Identify which cell holds the provided text, then report its [x, y] central coordinate. 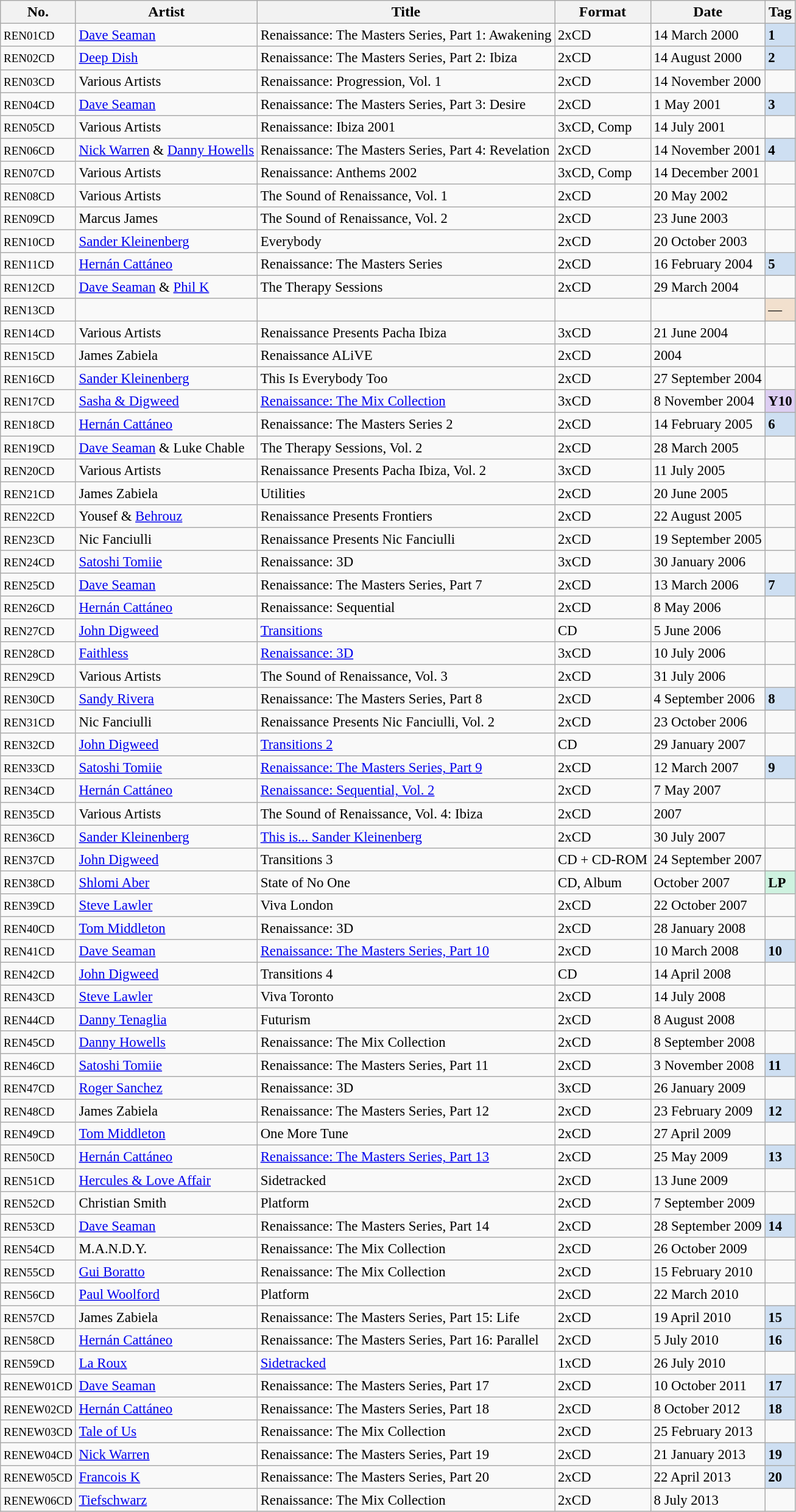
CD + CD-ROM [603, 859]
25 February 2013 [708, 1432]
2 [780, 58]
October 2007 [708, 882]
Everybody [406, 241]
17 [780, 1386]
1 May 2001 [708, 104]
Renaissance: The Masters Series, Part 16: Parallel [406, 1340]
REN49CD [38, 1134]
Francois K [166, 1477]
Nick Warren & Danny Howells [166, 150]
12 [780, 1111]
CD, Album [603, 882]
Renaissance: The Masters Series, Part 15: Life [406, 1317]
REN16CD [38, 379]
— [780, 310]
No. [38, 12]
19 April 2010 [708, 1317]
22 August 2005 [708, 516]
28 March 2005 [708, 448]
8 November 2004 [708, 401]
Utilities [406, 493]
RENEW04CD [38, 1455]
23 October 2006 [708, 722]
Renaissance Presents Frontiers [406, 516]
14 March 2000 [708, 35]
Yousef & Behrouz [166, 516]
Renaissance: The Masters Series, Part 17 [406, 1386]
5 June 2006 [708, 630]
REN05CD [38, 127]
REN34CD [38, 790]
16 [780, 1340]
Hercules & Love Affair [166, 1180]
Renaissance: The Masters Series, Part 18 [406, 1408]
REN02CD [38, 58]
LP [780, 882]
Viva Toronto [406, 997]
REN23CD [38, 539]
The Sound of Renaissance, Vol. 1 [406, 195]
Renaissance: The Masters Series, Part 2: Ibiza [406, 58]
One More Tune [406, 1134]
Marcus James [166, 219]
Renaissance: The Masters Series, Part 11 [406, 1066]
REN15CD [38, 356]
REN33CD [38, 768]
23 June 2003 [708, 219]
Renaissance: The Masters Series, Part 8 [406, 699]
3 November 2008 [708, 1066]
Renaissance: The Masters Series, Part 7 [406, 585]
8 [780, 699]
10 [780, 951]
REN21CD [38, 493]
The Sound of Renaissance, Vol. 4: Ibiza [406, 814]
11 July 2005 [708, 470]
REN55CD [38, 1271]
7 [780, 585]
REN41CD [38, 951]
REN54CD [38, 1248]
10 March 2008 [708, 951]
Tale of Us [166, 1432]
Renaissance: The Masters Series, Part 12 [406, 1111]
13 [780, 1157]
28 September 2009 [708, 1226]
Deep Dish [166, 58]
Renaissance ALiVE [406, 356]
31 July 2006 [708, 676]
Format [603, 12]
REN45CD [38, 1043]
M.A.N.D.Y. [166, 1248]
Paul Woolford [166, 1294]
13 March 2006 [708, 585]
REN56CD [38, 1294]
REN22CD [38, 516]
14 August 2000 [708, 58]
Renaissance: The Masters Series, Part 13 [406, 1157]
Artist [166, 12]
28 January 2008 [708, 928]
30 July 2007 [708, 837]
Tag [780, 12]
Renaissance: The Masters Series, Part 10 [406, 951]
29 March 2004 [708, 287]
REN17CD [38, 401]
19 [780, 1455]
REN32CD [38, 745]
5 July 2010 [708, 1340]
REN30CD [38, 699]
7 September 2009 [708, 1203]
Renaissance: Ibiza 2001 [406, 127]
Renaissance: The Masters Series, Part 19 [406, 1455]
8 July 2013 [708, 1500]
La Roux [166, 1363]
REN26CD [38, 608]
2004 [708, 356]
REN46CD [38, 1066]
Renaissance: The Masters Series, Part 4: Revelation [406, 150]
Renaissance: The Masters Series [406, 264]
21 January 2013 [708, 1455]
23 February 2009 [708, 1111]
REN59CD [38, 1363]
26 July 2010 [708, 1363]
9 [780, 768]
REN57CD [38, 1317]
Gui Boratto [166, 1271]
RENEW02CD [38, 1408]
REN43CD [38, 997]
8 May 2006 [708, 608]
REN10CD [38, 241]
Renaissance: The Masters Series, Part 20 [406, 1477]
REN44CD [38, 1019]
REN40CD [38, 928]
16 February 2004 [708, 264]
29 January 2007 [708, 745]
Renaissance Presents Pacha Ibiza [406, 333]
Roger Sanchez [166, 1088]
REN01CD [38, 35]
Renaissance: Sequential [406, 608]
REN19CD [38, 448]
Dave Seaman & Phil K [166, 287]
15 February 2010 [708, 1271]
8 September 2008 [708, 1043]
REN39CD [38, 905]
REN06CD [38, 150]
8 October 2012 [708, 1408]
27 September 2004 [708, 379]
Shlomi Aber [166, 882]
REN36CD [38, 837]
20 October 2003 [708, 241]
REN08CD [38, 195]
REN31CD [38, 722]
10 October 2011 [708, 1386]
State of No One [406, 882]
14 July 2008 [708, 997]
Renaissance Presents Nic Fanciulli, Vol. 2 [406, 722]
6 [780, 424]
REN53CD [38, 1226]
2007 [708, 814]
22 April 2013 [708, 1477]
Nick Warren [166, 1455]
REN50CD [38, 1157]
14 February 2005 [708, 424]
The Sound of Renaissance, Vol. 3 [406, 676]
1 [780, 35]
8 August 2008 [708, 1019]
3 [780, 104]
22 March 2010 [708, 1294]
REN29CD [38, 676]
24 September 2007 [708, 859]
18 [780, 1408]
REN28CD [38, 653]
Renaissance: The Masters Series, Part 14 [406, 1226]
Renaissance: The Masters Series, Part 9 [406, 768]
14 November 2000 [708, 81]
Viva London [406, 905]
Transitions 2 [406, 745]
REN37CD [38, 859]
REN11CD [38, 264]
14 [780, 1226]
4 [780, 150]
REN38CD [38, 882]
REN13CD [38, 310]
Tiefschwarz [166, 1500]
REN20CD [38, 470]
REN18CD [38, 424]
The Sound of Renaissance, Vol. 2 [406, 219]
Sandy Rivera [166, 699]
Renaissance: Progression, Vol. 1 [406, 81]
REN04CD [38, 104]
26 October 2009 [708, 1248]
REN42CD [38, 974]
Futurism [406, 1019]
15 [780, 1317]
Renaissance: The Masters Series, Part 3: Desire [406, 104]
22 October 2007 [708, 905]
20 [780, 1477]
Renaissance: Sequential, Vol. 2 [406, 790]
Renaissance Presents Nic Fanciulli [406, 539]
REN52CD [38, 1203]
25 May 2009 [708, 1157]
Dave Seaman & Luke Chable [166, 448]
This is... Sander Kleinenberg [406, 837]
14 December 2001 [708, 172]
20 June 2005 [708, 493]
Renaissance: The Masters Series, Part 1: Awakening [406, 35]
10 July 2006 [708, 653]
14 November 2001 [708, 150]
Transitions [406, 630]
26 January 2009 [708, 1088]
1xCD [603, 1363]
Renaissance: The Masters Series 2 [406, 424]
Y10 [780, 401]
REN03CD [38, 81]
Renaissance: Anthems 2002 [406, 172]
The Therapy Sessions, Vol. 2 [406, 448]
REN09CD [38, 219]
REN14CD [38, 333]
Faithless [166, 653]
REN24CD [38, 561]
20 May 2002 [708, 195]
11 [780, 1066]
This Is Everybody Too [406, 379]
The Therapy Sessions [406, 287]
Renaissance Presents Pacha Ibiza, Vol. 2 [406, 470]
REN27CD [38, 630]
REN07CD [38, 172]
7 May 2007 [708, 790]
Title [406, 12]
5 [780, 264]
Danny Tenaglia [166, 1019]
27 April 2009 [708, 1134]
REN51CD [38, 1180]
Transitions 3 [406, 859]
30 January 2006 [708, 561]
REN35CD [38, 814]
REN58CD [38, 1340]
Christian Smith [166, 1203]
REN48CD [38, 1111]
RENEW03CD [38, 1432]
19 September 2005 [708, 539]
RENEW01CD [38, 1386]
RENEW06CD [38, 1500]
14 July 2001 [708, 127]
12 March 2007 [708, 768]
Date [708, 12]
Transitions 4 [406, 974]
4 September 2006 [708, 699]
REN47CD [38, 1088]
14 April 2008 [708, 974]
REN25CD [38, 585]
21 June 2004 [708, 333]
Danny Howells [166, 1043]
Sasha & Digweed [166, 401]
13 June 2009 [708, 1180]
REN12CD [38, 287]
RENEW05CD [38, 1477]
